Determine the (X, Y) coordinate at the center of the cell enclosing the given text.  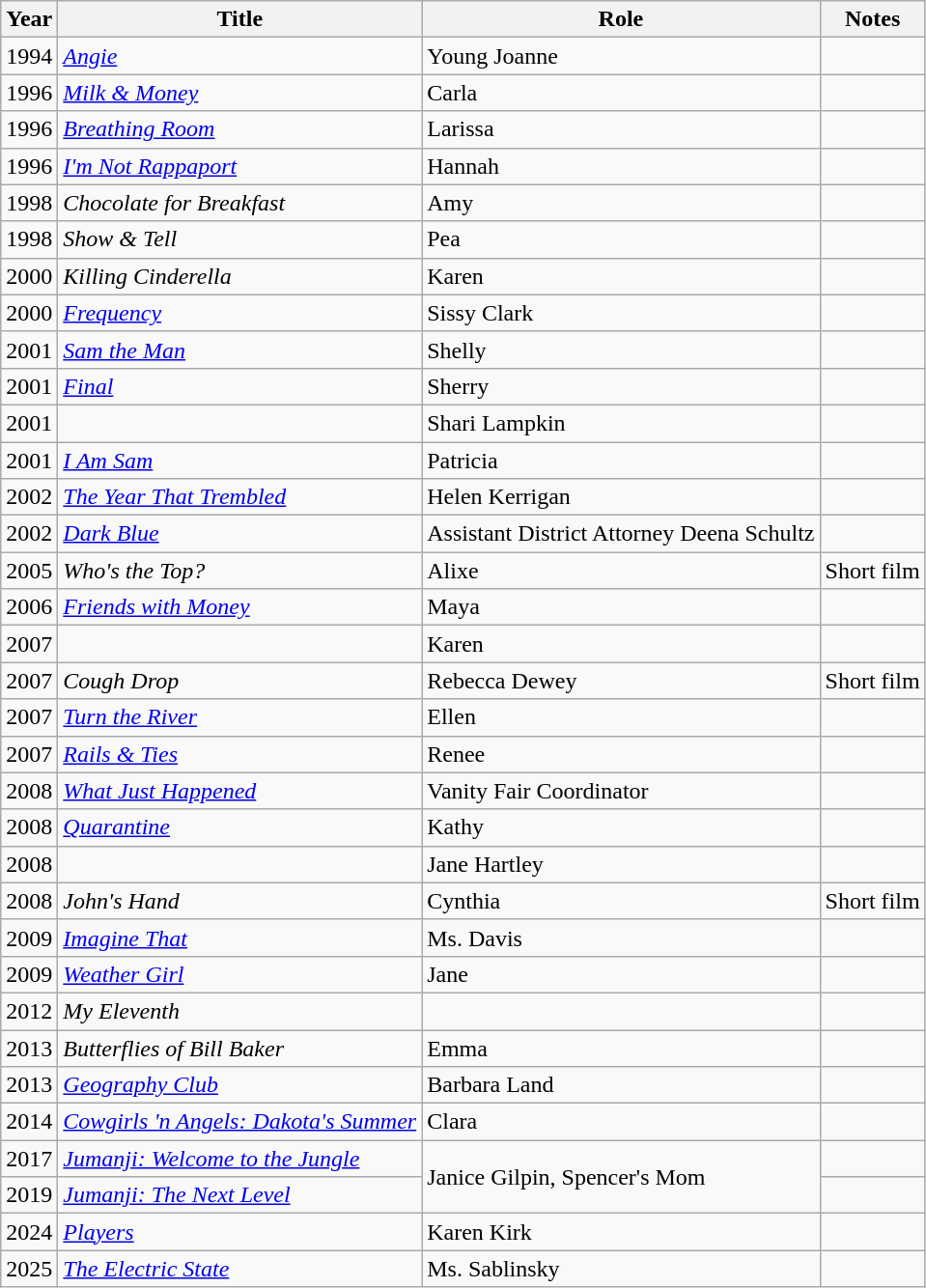
2017 (29, 1159)
Patricia (621, 461)
Assistant District Attorney Deena Schultz (621, 534)
Role (621, 19)
Butterflies of Bill Baker (239, 1048)
The Electric State (239, 1269)
Weather Girl (239, 974)
2012 (29, 1011)
Quarantine (239, 827)
Sissy Clark (621, 313)
Imagine That (239, 938)
Young Joanne (621, 56)
What Just Happened (239, 791)
Breathing Room (239, 129)
Sam the Man (239, 350)
Jane (621, 974)
Jumanji: The Next Level (239, 1195)
Final (239, 386)
Geography Club (239, 1085)
Shelly (621, 350)
Renee (621, 754)
Frequency (239, 313)
Dark Blue (239, 534)
Emma (621, 1048)
Who's the Top? (239, 571)
Notes (873, 19)
2019 (29, 1195)
Chocolate for Breakfast (239, 203)
Janice Gilpin, Spencer's Mom (621, 1177)
Karen Kirk (621, 1232)
Rails & Ties (239, 754)
2006 (29, 607)
Sherry (621, 386)
Pea (621, 239)
Turn the River (239, 717)
Milk & Money (239, 93)
Show & Tell (239, 239)
Rebecca Dewey (621, 681)
Clara (621, 1122)
Barbara Land (621, 1085)
2025 (29, 1269)
Jane Hartley (621, 864)
2005 (29, 571)
Maya (621, 607)
John's Hand (239, 901)
Angie (239, 56)
Title (239, 19)
Killing Cinderella (239, 276)
Ms. Davis (621, 938)
Cowgirls 'n Angels: Dakota's Summer (239, 1122)
Players (239, 1232)
Cynthia (621, 901)
I Am Sam (239, 461)
2024 (29, 1232)
The Year That Trembled (239, 497)
Carla (621, 93)
Ms. Sablinsky (621, 1269)
Friends with Money (239, 607)
Hannah (621, 166)
Vanity Fair Coordinator (621, 791)
My Eleventh (239, 1011)
Year (29, 19)
Ellen (621, 717)
Cough Drop (239, 681)
I'm Not Rappaport (239, 166)
Alixe (621, 571)
2014 (29, 1122)
Helen Kerrigan (621, 497)
Larissa (621, 129)
Jumanji: Welcome to the Jungle (239, 1159)
Amy (621, 203)
1994 (29, 56)
Kathy (621, 827)
Shari Lampkin (621, 423)
